Find where the given text appears and provide that cell's center as (X, Y) coordinate. 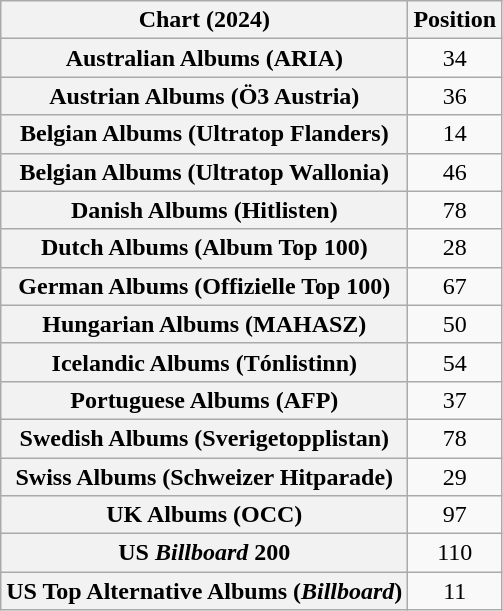
Dutch Albums (Album Top 100) (204, 248)
14 (455, 134)
Australian Albums (ARIA) (204, 58)
Austrian Albums (Ö3 Austria) (204, 96)
67 (455, 286)
28 (455, 248)
Belgian Albums (Ultratop Wallonia) (204, 172)
36 (455, 96)
11 (455, 591)
Icelandic Albums (Tónlistinn) (204, 362)
110 (455, 553)
Hungarian Albums (MAHASZ) (204, 324)
UK Albums (OCC) (204, 515)
97 (455, 515)
Chart (2024) (204, 20)
Danish Albums (Hitlisten) (204, 210)
46 (455, 172)
US Billboard 200 (204, 553)
German Albums (Offizielle Top 100) (204, 286)
34 (455, 58)
Portuguese Albums (AFP) (204, 400)
54 (455, 362)
US Top Alternative Albums (Billboard) (204, 591)
Position (455, 20)
37 (455, 400)
29 (455, 477)
Belgian Albums (Ultratop Flanders) (204, 134)
Swedish Albums (Sverigetopplistan) (204, 438)
50 (455, 324)
Swiss Albums (Schweizer Hitparade) (204, 477)
